Detect which cell encompasses the target text, then output its [x, y] center coordinate. 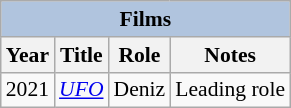
Films [146, 19]
2021 [28, 90]
UFO [81, 90]
Leading role [230, 90]
Role [140, 55]
Year [28, 55]
Deniz [140, 90]
Title [81, 55]
Notes [230, 55]
